Capture the cell that displays the provided text and extract its [X, Y] central coordinate. 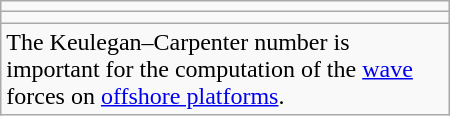
The Keulegan–Carpenter number is important for the computation of the wave forces on offshore platforms. [225, 69]
